Output the [X, Y] coordinate of the center of the cell containing the given text.  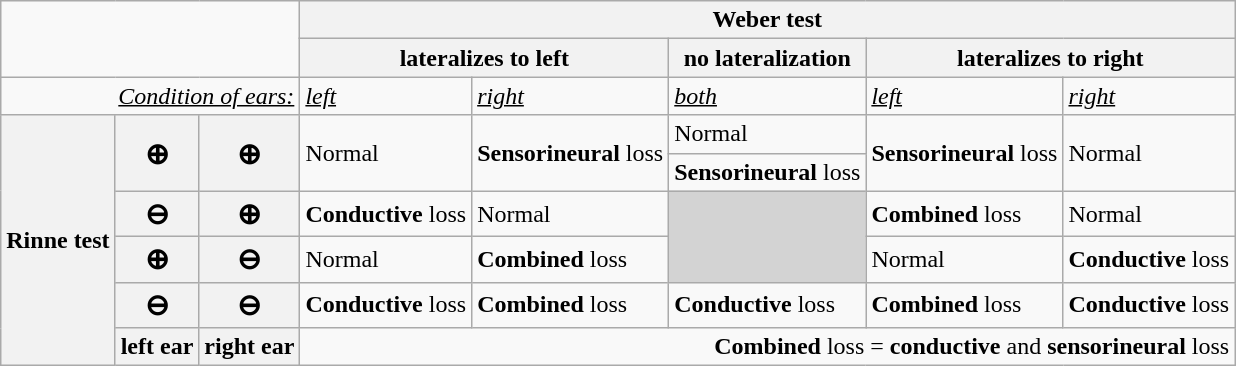
Rinne test [58, 240]
Condition of ears: [150, 96]
Combined loss = conductive and sensorineural loss [768, 347]
Weber test [768, 20]
right ear [250, 347]
no lateralization [768, 58]
left ear [157, 347]
both [768, 96]
lateralizes to left [484, 58]
lateralizes to right [1050, 58]
